Output the [x, y] coordinate of the center of the cell containing the given text.  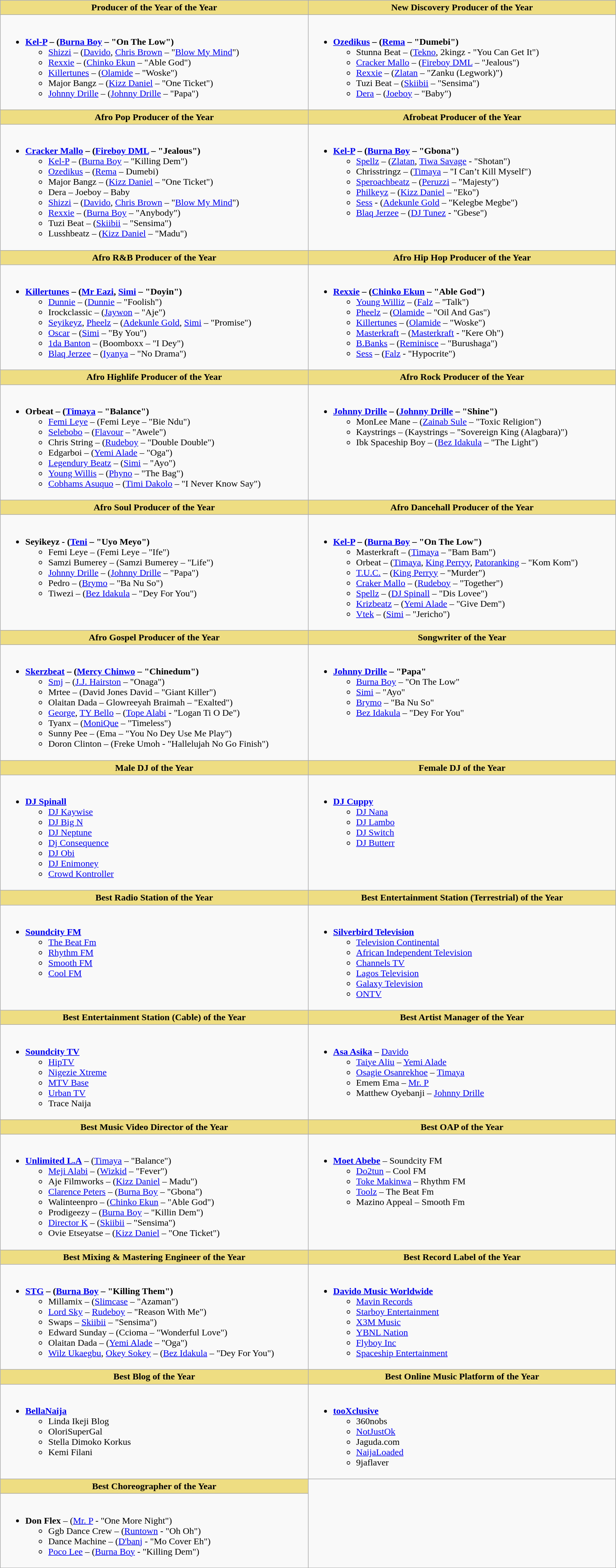
DJ SpinallDJ KaywiseDJ Big NDJ NeptuneDj ConsequenceDJ ObiDJ EnimoneyCrowd Kontroller [154, 833]
Best Mixing & Mastering Engineer of the Year [154, 1257]
Best Entertainment Station (Cable) of the Year [154, 1018]
Songwriter of the Year [462, 637]
New Discovery Producer of the Year [462, 8]
Asa Asika – DavidoTaiye Aliu – Yemi AladeOsagie Osanrekhoe – TimayaEmem Ema – Mr. PMatthew Oyebanji – Johnny Drille [462, 1072]
Johnny Drille – "Papa"Burna Boy – "On The Low"Simi – "Ayo"Brymo – "Ba Nu So"Bez Idakula – "Dey For You" [462, 702]
tooXclusive360nobsNotJustOkJaguda.comNaijaLoaded9jaflaver [462, 1431]
Afro R&B Producer of the Year [154, 257]
Best Music Video Director of the Year [154, 1127]
Best Radio Station of the Year [154, 898]
Best Record Label of the Year [462, 1257]
Best Online Music Platform of the Year [462, 1377]
Afro Hip Hop Producer of the Year [462, 257]
BellaNaijaLinda Ikeji BlogOloriSuperGalStella Dimoko KorkusKemi Filani [154, 1431]
Afro Rock Producer of the Year [462, 377]
Female DJ of the Year [462, 768]
Best OAP of the Year [462, 1127]
Davido Music WorldwideMavin RecordsStarboy EntertainmentX3M MusicYBNL NationFlyboy IncSpaceship Entertainment [462, 1317]
Soundcity FMThe Beat FmRhythm FMSmooth FMCool FM [154, 958]
Producer of the Year of the Year [154, 8]
Best Blog of the Year [154, 1377]
Afro Dancehall Producer of the Year [462, 507]
Silverbird TelevisionTelevision ContinentalAfrican Independent TelevisionChannels TVLagos TelevisionGalaxy TelevisionONTV [462, 958]
Afro Soul Producer of the Year [154, 507]
Afrobeat Producer of the Year [462, 117]
Best Choreographer of the Year [154, 1486]
Best Artist Manager of the Year [462, 1018]
Soundcity TVHipTVNigezie XtremeMTV BaseUrban TVTrace Naija [154, 1072]
Afro Highlife Producer of the Year [154, 377]
Afro Gospel Producer of the Year [154, 637]
DJ CuppyDJ NanaDJ LamboDJ SwitchDJ Butterr [462, 833]
Afro Pop Producer of the Year [154, 117]
Moet Abebe – Soundcity FMDo2tun – Cool FMToke Makinwa – Rhythm FMToolz – The Beat FmMazino Appeal – Smooth Fm [462, 1192]
Male DJ of the Year [154, 768]
Best Entertainment Station (Terrestrial) of the Year [462, 898]
